Detect which cell encompasses the target text, then output its (X, Y) center coordinate. 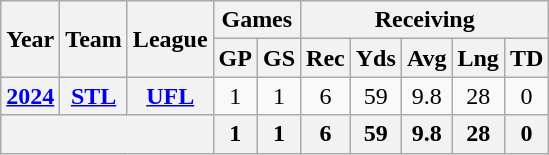
STL (94, 96)
Receiving (425, 20)
GS (278, 58)
League (170, 39)
Avg (426, 58)
UFL (170, 96)
Yds (376, 58)
Team (94, 39)
Games (256, 20)
TD (526, 58)
Rec (326, 58)
Year (30, 39)
2024 (30, 96)
Lng (478, 58)
GP (235, 58)
